Find where the given text appears and provide that cell's center as [X, Y] coordinate. 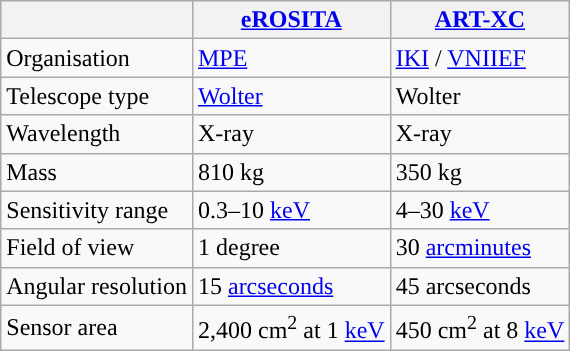
15 arcseconds [291, 286]
Sensor area [97, 328]
Field of view [97, 248]
45 arcseconds [480, 286]
30 arcminutes [480, 248]
810 kg [291, 172]
Sensitivity range [97, 210]
1 degree [291, 248]
Wavelength [97, 134]
ART-XC [480, 20]
0.3–10 keV [291, 210]
Organisation [97, 58]
MPE [291, 58]
2,400 cm2 at 1 keV [291, 328]
eROSITA [291, 20]
Angular resolution [97, 286]
350 kg [480, 172]
Mass [97, 172]
IKI / VNIIEF [480, 58]
Telescope type [97, 96]
4–30 keV [480, 210]
450 cm2 at 8 keV [480, 328]
